Determine the [x, y] coordinate at the center of the cell enclosing the given text.  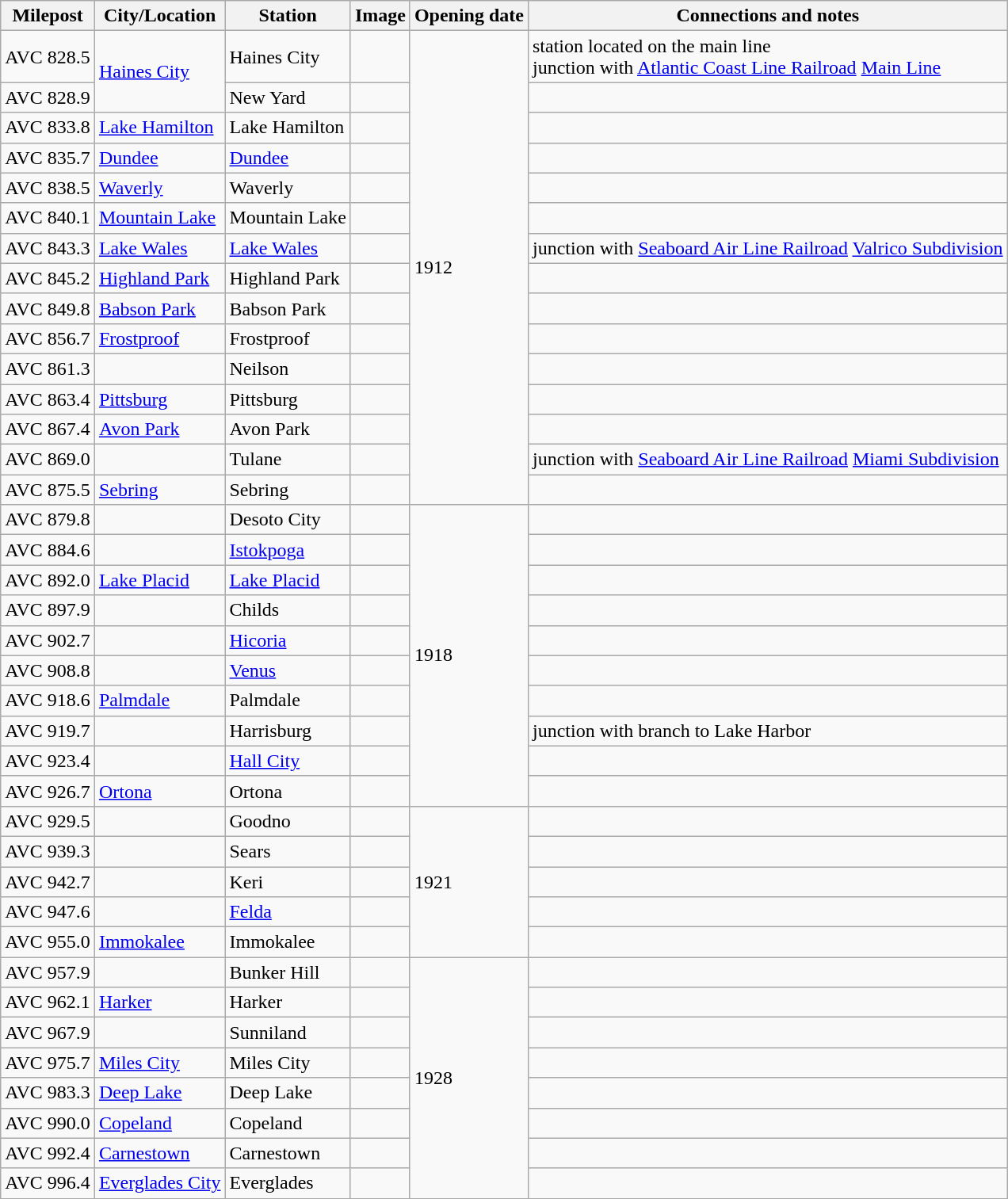
AVC 840.1 [48, 218]
AVC 942.7 [48, 882]
Neilson [288, 368]
AVC 902.7 [48, 640]
Opening date [469, 16]
AVC 897.9 [48, 610]
Venus [288, 670]
AVC 996.4 [48, 1183]
AVC 845.2 [48, 278]
Image [380, 16]
AVC 879.8 [48, 520]
Bunker Hill [288, 972]
AVC 849.8 [48, 308]
1921 [469, 881]
Station [288, 16]
AVC 828.5 [48, 57]
AVC 869.0 [48, 460]
1918 [469, 656]
AVC 923.4 [48, 761]
AVC 992.4 [48, 1153]
AVC 947.6 [48, 912]
Everglades City [160, 1183]
Harrisburg [288, 731]
Sunniland [288, 1033]
AVC 929.5 [48, 821]
Goodno [288, 821]
1928 [469, 1078]
Desoto City [288, 520]
station located on the main linejunction with Atlantic Coast Line Railroad Main Line [767, 57]
AVC 967.9 [48, 1033]
Hicoria [288, 640]
Everglades [288, 1183]
AVC 919.7 [48, 731]
AVC 990.0 [48, 1123]
AVC 926.7 [48, 791]
AVC 863.4 [48, 399]
AVC 833.8 [48, 128]
AVC 838.5 [48, 188]
AVC 861.3 [48, 368]
AVC 918.6 [48, 701]
AVC 892.0 [48, 580]
AVC 884.6 [48, 550]
AVC 962.1 [48, 1002]
AVC 908.8 [48, 670]
Sears [288, 851]
Istokpoga [288, 550]
Hall City [288, 761]
New Yard [288, 97]
AVC 955.0 [48, 942]
AVC 983.3 [48, 1093]
AVC 828.9 [48, 97]
AVC 939.3 [48, 851]
AVC 975.7 [48, 1063]
junction with branch to Lake Harbor [767, 731]
City/Location [160, 16]
junction with Seaboard Air Line Railroad Valrico Subdivision [767, 248]
junction with Seaboard Air Line Railroad Miami Subdivision [767, 460]
Felda [288, 912]
Tulane [288, 460]
Keri [288, 882]
Milepost [48, 16]
Connections and notes [767, 16]
AVC 875.5 [48, 490]
AVC 843.3 [48, 248]
1912 [469, 268]
AVC 835.7 [48, 158]
Childs [288, 610]
AVC 957.9 [48, 972]
AVC 867.4 [48, 430]
AVC 856.7 [48, 338]
